Determine the (X, Y) coordinate at the center of the cell enclosing the given text.  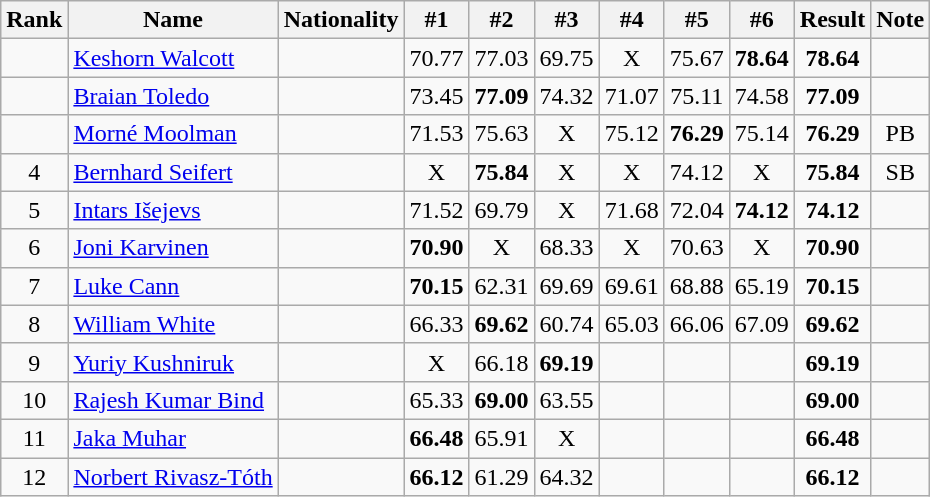
70.63 (696, 248)
75.63 (502, 134)
5 (34, 210)
Rajesh Kumar Bind (173, 400)
#5 (696, 20)
Jaka Muhar (173, 438)
7 (34, 286)
66.33 (436, 324)
#4 (632, 20)
69.75 (566, 58)
65.03 (632, 324)
Rank (34, 20)
8 (34, 324)
67.09 (762, 324)
71.07 (632, 96)
4 (34, 172)
75.11 (696, 96)
74.32 (566, 96)
Nationality (341, 20)
66.06 (696, 324)
75.67 (696, 58)
Norbert Rivasz-Tóth (173, 477)
69.61 (632, 286)
Note (900, 20)
Luke Cann (173, 286)
71.52 (436, 210)
60.74 (566, 324)
6 (34, 248)
71.68 (632, 210)
12 (34, 477)
77.03 (502, 58)
Braian Toledo (173, 96)
75.12 (632, 134)
73.45 (436, 96)
10 (34, 400)
69.69 (566, 286)
63.55 (566, 400)
#6 (762, 20)
64.32 (566, 477)
Keshorn Walcott (173, 58)
72.04 (696, 210)
Intars Išejevs (173, 210)
Morné Moolman (173, 134)
65.33 (436, 400)
65.19 (762, 286)
Joni Karvinen (173, 248)
70.77 (436, 58)
#2 (502, 20)
Bernhard Seifert (173, 172)
11 (34, 438)
#3 (566, 20)
68.88 (696, 286)
William White (173, 324)
71.53 (436, 134)
62.31 (502, 286)
75.14 (762, 134)
68.33 (566, 248)
61.29 (502, 477)
Yuriy Kushniruk (173, 362)
74.58 (762, 96)
9 (34, 362)
Result (832, 20)
PB (900, 134)
66.18 (502, 362)
65.91 (502, 438)
69.79 (502, 210)
SB (900, 172)
Name (173, 20)
#1 (436, 20)
